Return the (x, y) coordinate for the center point of the cell that contains the specified text.  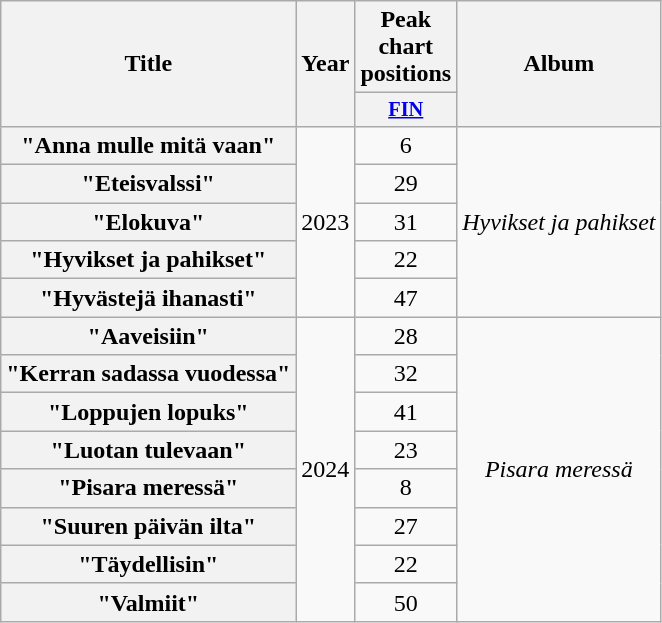
6 (406, 145)
"Valmiit" (148, 602)
"Pisara meressä" (148, 488)
Pisara meressä (559, 469)
47 (406, 298)
"Anna mulle mitä vaan" (148, 145)
"Eteisvalssi" (148, 184)
28 (406, 336)
50 (406, 602)
"Loppujen lopuks" (148, 412)
2023 (326, 221)
23 (406, 450)
Hyvikset ja pahikset (559, 221)
"Hyvikset ja pahikset" (148, 260)
"Kerran sadassa vuodessa" (148, 374)
Album (559, 64)
Title (148, 64)
Peak chart positions (406, 47)
"Luotan tulevaan" (148, 450)
Year (326, 64)
32 (406, 374)
8 (406, 488)
"Aaveisiin" (148, 336)
"Suuren päivän ilta" (148, 526)
29 (406, 184)
"Elokuva" (148, 222)
"Hyvästejä ihanasti" (148, 298)
2024 (326, 469)
41 (406, 412)
31 (406, 222)
27 (406, 526)
"Täydellisin" (148, 564)
FIN (406, 110)
